Pinpoint the cell where the given text exists, returning its [x, y] midpoint coordinate. 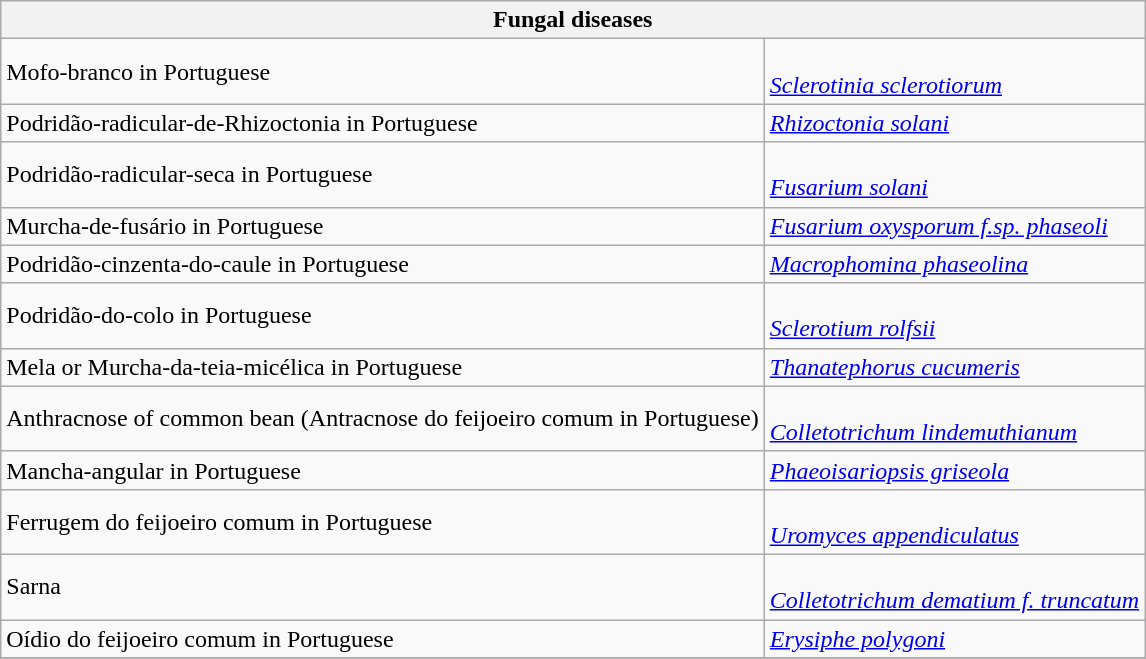
Fusarium oxysporum f.sp. phaseoli [954, 226]
Sarna [383, 586]
Anthracnose of common bean (Antracnose do feijoeiro comum in Portuguese) [383, 418]
Rhizoctonia solani [954, 123]
Podridão-do-colo in Portuguese [383, 316]
Sclerotinia sclerotiorum [954, 72]
Ferrugem do feijoeiro comum in Portuguese [383, 522]
Phaeoisariopsis griseola [954, 470]
Oídio do feijoeiro comum in Portuguese [383, 639]
Macrophomina phaseolina [954, 264]
Mofo-branco in Portuguese [383, 72]
Podridão-cinzenta-do-caule in Portuguese [383, 264]
Podridão-radicular-seca in Portuguese [383, 174]
Fusarium solani [954, 174]
Mela or Murcha-da-teia-micélica in Portuguese [383, 367]
Fungal diseases [573, 20]
Colletotrichum dematium f. truncatum [954, 586]
Erysiphe polygoni [954, 639]
Mancha-angular in Portuguese [383, 470]
Podridão-radicular-de-Rhizoctonia in Portuguese [383, 123]
Thanatephorus cucumeris [954, 367]
Sclerotium rolfsii [954, 316]
Uromyces appendiculatus [954, 522]
Murcha-de-fusário in Portuguese [383, 226]
Colletotrichum lindemuthianum [954, 418]
